Find where the given text appears and provide that cell's center as (X, Y) coordinate. 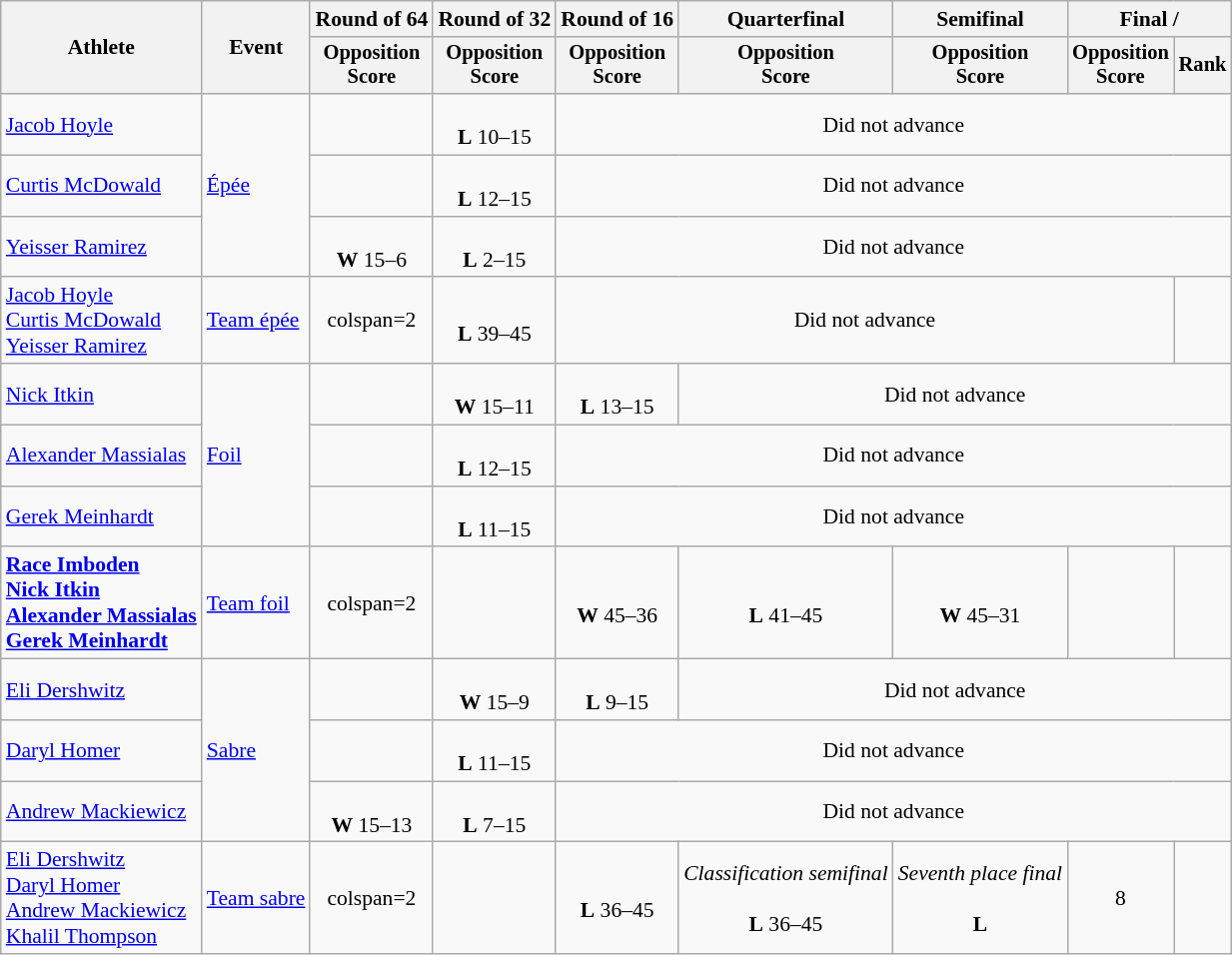
L 39–45 (494, 322)
W 15–13 (372, 811)
Jacob Hoyle (102, 124)
Eli Dershwitz (102, 689)
Round of 64 (372, 19)
L 2–15 (494, 248)
Athlete (102, 48)
Curtis McDowald (102, 186)
Andrew Mackiewicz (102, 811)
Semifinal (980, 19)
Alexander Massialas (102, 456)
L 10–15 (494, 124)
L 7–15 (494, 811)
Round of 32 (494, 19)
L 41–45 (785, 603)
Event (256, 48)
Épée (256, 186)
Foil (256, 456)
Daryl Homer (102, 751)
W 15–9 (494, 689)
Nick Itkin (102, 394)
L 36–45 (617, 898)
8 (1121, 898)
Eli DershwitzDaryl HomerAndrew MackiewiczKhalil Thompson (102, 898)
L 9–15 (617, 689)
Sabre (256, 751)
L 13–15 (617, 394)
Quarterfinal (785, 19)
Gerek Meinhardt (102, 517)
Rank (1203, 66)
Team sabre (256, 898)
W 45–31 (980, 603)
Round of 16 (617, 19)
Yeisser Ramirez (102, 248)
Team foil (256, 603)
Race ImbodenNick ItkinAlexander MassialasGerek Meinhardt (102, 603)
Team épée (256, 322)
W 15–11 (494, 394)
Final / (1149, 19)
W 45–36 (617, 603)
Classification semifinalL 36–45 (785, 898)
W 15–6 (372, 248)
Seventh place finalL (980, 898)
Jacob HoyleCurtis McDowaldYeisser Ramirez (102, 322)
